Scan for the cell matching the given text and deliver its [x, y] coordinate at center. 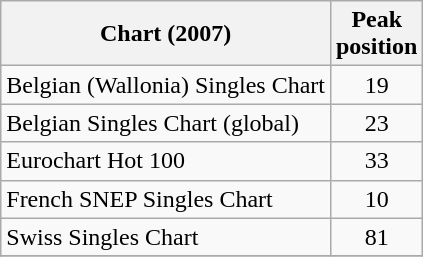
Peakposition [376, 34]
23 [376, 123]
33 [376, 161]
10 [376, 199]
Belgian (Wallonia) Singles Chart [166, 85]
Chart (2007) [166, 34]
Belgian Singles Chart (global) [166, 123]
French SNEP Singles Chart [166, 199]
Eurochart Hot 100 [166, 161]
81 [376, 237]
Swiss Singles Chart [166, 237]
19 [376, 85]
